Capture the cell that displays the provided text and extract its (X, Y) central coordinate. 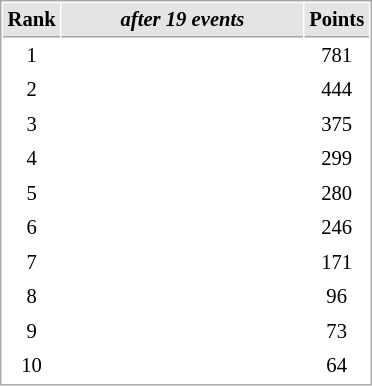
171 (337, 262)
96 (337, 296)
7 (32, 262)
299 (337, 158)
9 (32, 332)
4 (32, 158)
10 (32, 366)
2 (32, 90)
781 (337, 56)
444 (337, 90)
Points (337, 20)
64 (337, 366)
73 (337, 332)
6 (32, 228)
8 (32, 296)
246 (337, 228)
375 (337, 124)
3 (32, 124)
280 (337, 194)
after 19 events (183, 20)
1 (32, 56)
5 (32, 194)
Rank (32, 20)
